Find where the given text appears and provide that cell's center as (x, y) coordinate. 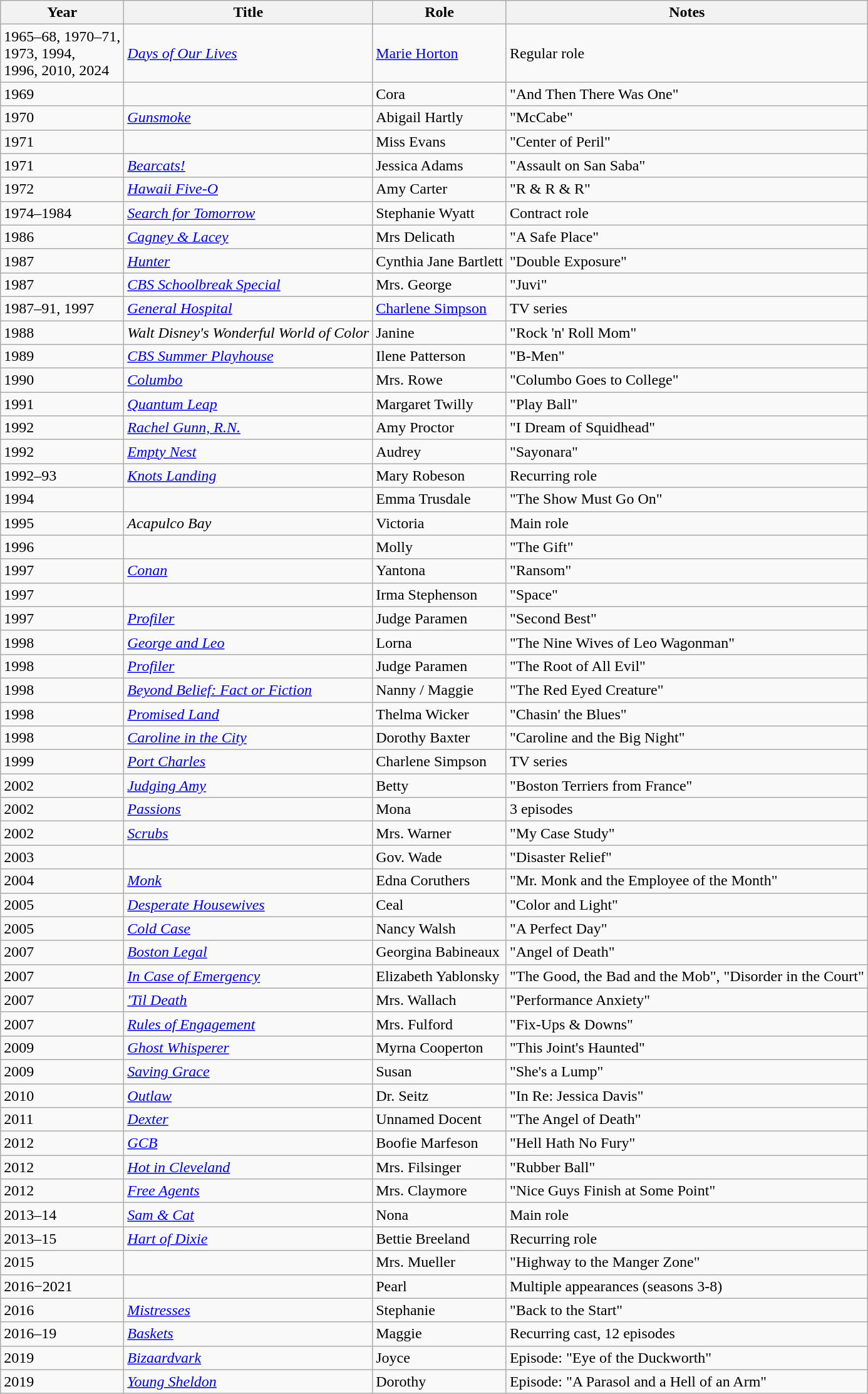
Gov. Wade (440, 857)
1987–91, 1997 (63, 308)
Beyond Belief: Fact or Fiction (248, 690)
Ilene Patterson (440, 356)
Saving Grace (248, 1071)
Nanny / Maggie (440, 690)
In Case of Emergency (248, 976)
Emma Trusdale (440, 499)
"Rock 'n' Roll Mom" (686, 333)
Gunsmoke (248, 118)
Elizabeth Yablonsky (440, 976)
"She's a Lump" (686, 1071)
Mary Robeson (440, 476)
Caroline in the City (248, 738)
1991 (63, 404)
"Double Exposure" (686, 261)
Stephanie Wyatt (440, 213)
"The Show Must Go On" (686, 499)
"Fix-Ups & Downs" (686, 1024)
1996 (63, 547)
"A Perfect Day" (686, 928)
Episode: "Eye of the Duckworth" (686, 1358)
"The Good, the Bad and the Mob", "Disorder in the Court" (686, 976)
"B-Men" (686, 356)
Free Agents (248, 1191)
"The Red Eyed Creature" (686, 690)
Scrubs (248, 833)
"Highway to the Manger Zone" (686, 1262)
Abigail Hartly (440, 118)
"Chasin' the Blues" (686, 714)
Multiple appearances (seasons 3-8) (686, 1286)
"Center of Peril" (686, 142)
Port Charles (248, 762)
"Play Ball" (686, 404)
Mrs. Mueller (440, 1262)
Georgina Babineaux (440, 952)
Acapulco Bay (248, 523)
Thelma Wicker (440, 714)
Edna Coruthers (440, 881)
Margaret Twilly (440, 404)
Sam & Cat (248, 1215)
"Back to the Start" (686, 1310)
Dorothy (440, 1381)
Empty Nest (248, 452)
"Angel of Death" (686, 952)
2016−2021 (63, 1286)
1992–93 (63, 476)
Hot in Cleveland (248, 1167)
Yantona (440, 571)
2013–15 (63, 1239)
Desperate Housewives (248, 905)
1989 (63, 356)
"I Dream of Squidhead" (686, 428)
Conan (248, 571)
1969 (63, 94)
George and Leo (248, 642)
"Color and Light" (686, 905)
Quantum Leap (248, 404)
"Performance Anxiety" (686, 1000)
'Til Death (248, 1000)
Mistresses (248, 1310)
Knots Landing (248, 476)
General Hospital (248, 308)
Mrs. Warner (440, 833)
"Disaster Relief" (686, 857)
1970 (63, 118)
1995 (63, 523)
Unnamed Docent (440, 1120)
Notes (686, 13)
Molly (440, 547)
"Mr. Monk and the Employee of the Month" (686, 881)
"Nice Guys Finish at Some Point" (686, 1191)
1999 (63, 762)
"Assault on San Saba" (686, 165)
Dexter (248, 1120)
Columbo (248, 380)
Bettie Breeland (440, 1239)
Betty (440, 786)
"Second Best" (686, 618)
Ceal (440, 905)
2010 (63, 1096)
"In Re: Jessica Davis" (686, 1096)
"Sayonara" (686, 452)
1990 (63, 380)
2016–19 (63, 1334)
Amy Carter (440, 189)
Nona (440, 1215)
2004 (63, 881)
"A Safe Place" (686, 237)
Bizaardvark (248, 1358)
"Juvi" (686, 284)
Promised Land (248, 714)
2013–14 (63, 1215)
Cynthia Jane Bartlett (440, 261)
Role (440, 13)
"Columbo Goes to College" (686, 380)
Search for Tomorrow (248, 213)
Rachel Gunn, R.N. (248, 428)
Bearcats! (248, 165)
Mrs. Fulford (440, 1024)
Baskets (248, 1334)
Mrs. George (440, 284)
Maggie (440, 1334)
"This Joint's Haunted" (686, 1048)
Mrs. Claymore (440, 1191)
1986 (63, 237)
Hawaii Five-O (248, 189)
Myrna Cooperton (440, 1048)
Walt Disney's Wonderful World of Color (248, 333)
Pearl (440, 1286)
Hunter (248, 261)
Cagney & Lacey (248, 237)
Ghost Whisperer (248, 1048)
2003 (63, 857)
Judging Amy (248, 786)
Young Sheldon (248, 1381)
"The Root of All Evil" (686, 666)
Susan (440, 1071)
Contract role (686, 213)
GCB (248, 1143)
Mrs. Rowe (440, 380)
3 episodes (686, 809)
CBS Schoolbreak Special (248, 284)
2016 (63, 1310)
Monk (248, 881)
"The Gift" (686, 547)
Regular role (686, 53)
"Caroline and the Big Night" (686, 738)
Irma Stephenson (440, 595)
Year (63, 13)
CBS Summer Playhouse (248, 356)
"The Angel of Death" (686, 1120)
"Boston Terriers from France" (686, 786)
Cold Case (248, 928)
Mrs. Filsinger (440, 1167)
Amy Proctor (440, 428)
2011 (63, 1120)
"Rubber Ball" (686, 1167)
Cora (440, 94)
"R & R & R" (686, 189)
Dorothy Baxter (440, 738)
Outlaw (248, 1096)
2015 (63, 1262)
1972 (63, 189)
1994 (63, 499)
Days of Our Lives (248, 53)
"Space" (686, 595)
Boofie Marfeson (440, 1143)
"And Then There Was One" (686, 94)
Janine (440, 333)
Mrs. Wallach (440, 1000)
Recurring cast, 12 episodes (686, 1334)
Episode: "A Parasol and a Hell of an Arm" (686, 1381)
Mrs Delicath (440, 237)
Mona (440, 809)
Title (248, 13)
Audrey (440, 452)
1965–68, 1970–71,1973, 1994,1996, 2010, 2024 (63, 53)
Passions (248, 809)
Hart of Dixie (248, 1239)
Miss Evans (440, 142)
"The Nine Wives of Leo Wagonman" (686, 642)
"Hell Hath No Fury" (686, 1143)
Jessica Adams (440, 165)
"McCabe" (686, 118)
Nancy Walsh (440, 928)
Rules of Engagement (248, 1024)
"Ransom" (686, 571)
Dr. Seitz (440, 1096)
Victoria (440, 523)
Stephanie (440, 1310)
"My Case Study" (686, 833)
Joyce (440, 1358)
Lorna (440, 642)
Boston Legal (248, 952)
Marie Horton (440, 53)
1988 (63, 333)
1974–1984 (63, 213)
